Scan for the cell matching the given text and deliver its [x, y] coordinate at center. 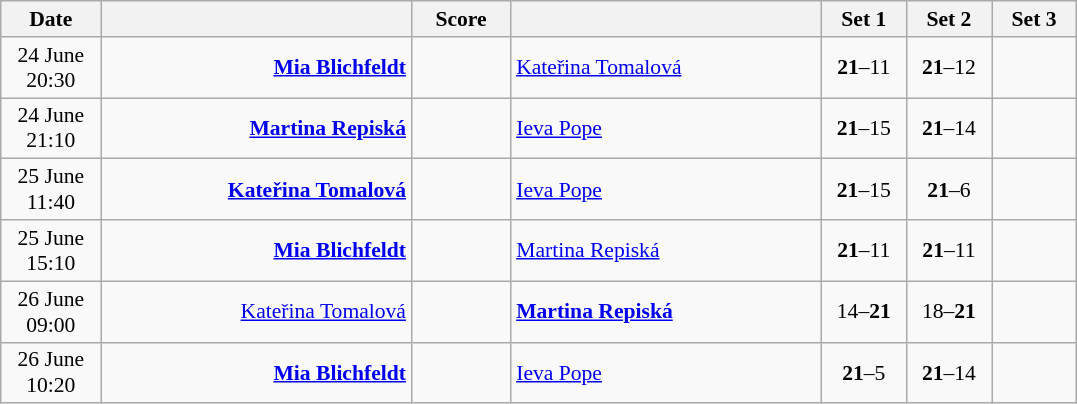
24 June21:10 [51, 128]
Set 2 [948, 19]
24 June20:30 [51, 68]
Set 1 [864, 19]
21–5 [864, 372]
26 June09:00 [51, 312]
Date [51, 19]
21–6 [948, 190]
Set 3 [1034, 19]
Score [461, 19]
18–21 [948, 312]
25 June15:10 [51, 250]
25 June11:40 [51, 190]
26 June10:20 [51, 372]
14–21 [864, 312]
21–12 [948, 68]
